Return [X, Y] of the center of cell containing provided text 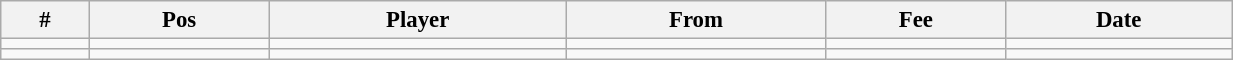
Pos [179, 20]
Player [418, 20]
# [45, 20]
From [696, 20]
Fee [916, 20]
Date [1119, 20]
